Provide the [x, y] coordinate of the cell's center where the given text is located.  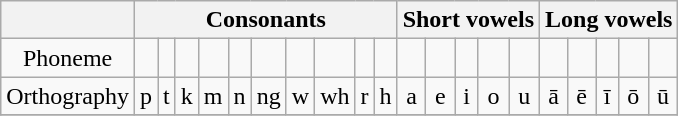
Consonants [266, 20]
k [186, 96]
a [412, 96]
w [300, 96]
Phoneme [68, 58]
ē [582, 96]
o [494, 96]
i [467, 96]
r [364, 96]
p [146, 96]
ā [554, 96]
h [386, 96]
ō [633, 96]
ng [268, 96]
Orthography [68, 96]
n [240, 96]
ū [663, 96]
m [213, 96]
Short vowels [468, 20]
t [167, 96]
ī [608, 96]
Long vowels [609, 20]
wh [335, 96]
u [524, 96]
e [440, 96]
